Return the (X, Y) coordinate for the center point of the cell that contains the specified text.  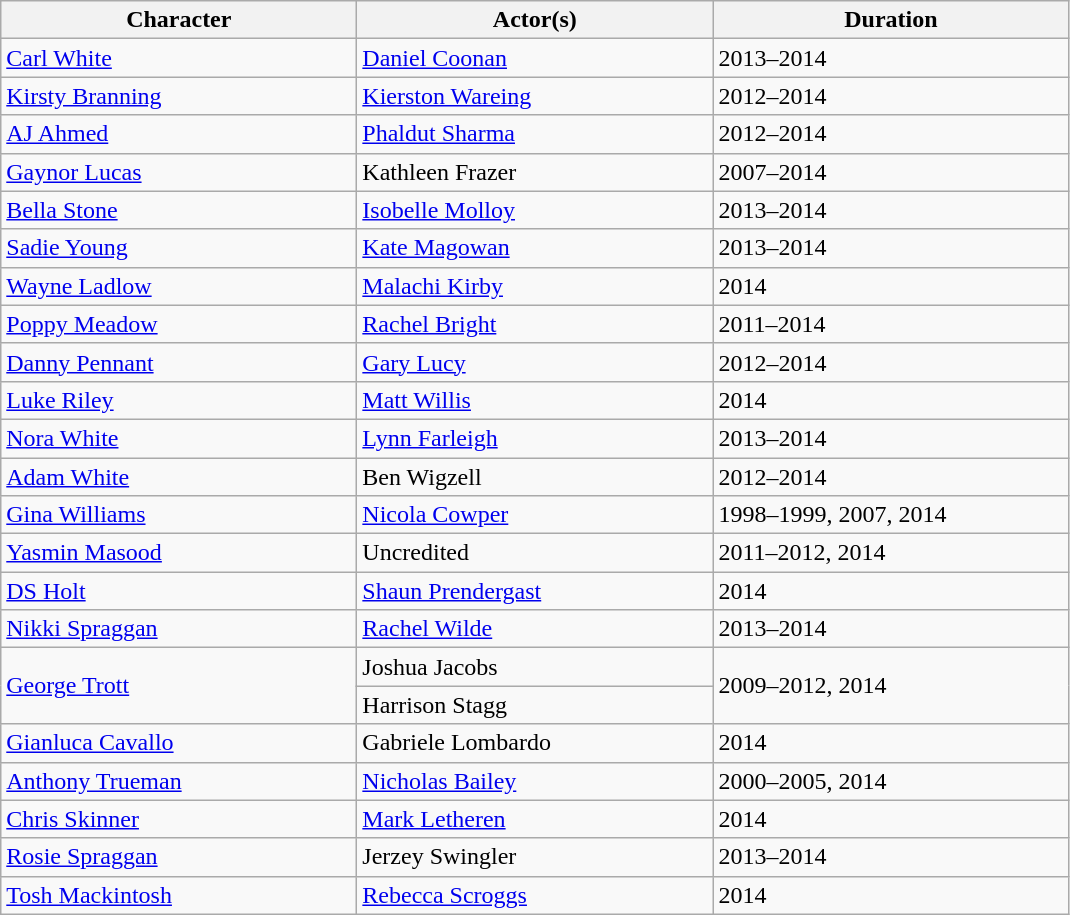
2000–2005, 2014 (891, 781)
Tosh Mackintosh (179, 895)
Rachel Bright (535, 324)
Gabriele Lombardo (535, 743)
DS Holt (179, 591)
George Trott (179, 686)
Uncredited (535, 553)
Nicola Cowper (535, 515)
Luke Riley (179, 400)
Gianluca Cavallo (179, 743)
Shaun Prendergast (535, 591)
Kate Magowan (535, 248)
Rosie Spraggan (179, 857)
Anthony Trueman (179, 781)
Kirsty Branning (179, 96)
Kathleen Frazer (535, 172)
Rebecca Scroggs (535, 895)
Joshua Jacobs (535, 667)
Harrison Stagg (535, 705)
Adam White (179, 477)
2007–2014 (891, 172)
Character (179, 20)
Actor(s) (535, 20)
Wayne Ladlow (179, 286)
Isobelle Molloy (535, 210)
2009–2012, 2014 (891, 686)
Gina Williams (179, 515)
Phaldut Sharma (535, 134)
Nikki Spraggan (179, 629)
Mark Letheren (535, 819)
Nora White (179, 438)
Yasmin Masood (179, 553)
Bella Stone (179, 210)
Daniel Coonan (535, 58)
Matt Willis (535, 400)
Kierston Wareing (535, 96)
Jerzey Swingler (535, 857)
Poppy Meadow (179, 324)
Rachel Wilde (535, 629)
Malachi Kirby (535, 286)
2011–2014 (891, 324)
Carl White (179, 58)
Lynn Farleigh (535, 438)
AJ Ahmed (179, 134)
Nicholas Bailey (535, 781)
Gaynor Lucas (179, 172)
Sadie Young (179, 248)
Duration (891, 20)
Ben Wigzell (535, 477)
Danny Pennant (179, 362)
Chris Skinner (179, 819)
1998–1999, 2007, 2014 (891, 515)
Gary Lucy (535, 362)
2011–2012, 2014 (891, 553)
